Identify which cell holds the provided text, then report its (x, y) central coordinate. 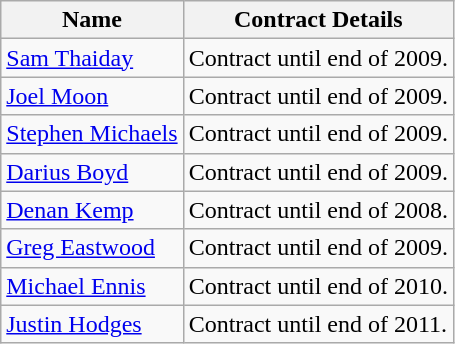
Contract until end of 2011. (318, 324)
Justin Hodges (92, 324)
Contract Details (318, 20)
Joel Moon (92, 96)
Contract until end of 2008. (318, 210)
Greg Eastwood (92, 248)
Darius Boyd (92, 172)
Sam Thaiday (92, 58)
Michael Ennis (92, 286)
Name (92, 20)
Stephen Michaels (92, 134)
Contract until end of 2010. (318, 286)
Denan Kemp (92, 210)
